For the text-containing cell, return its midpoint in (X, Y) coordinate format. 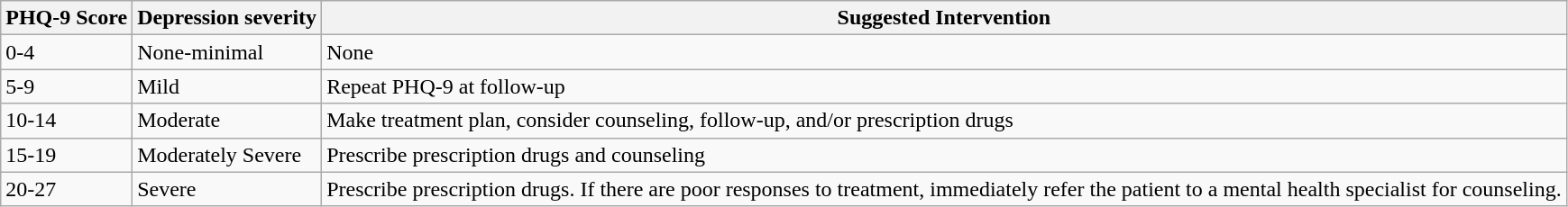
None-minimal (227, 52)
Moderately Severe (227, 155)
Repeat PHQ-9 at follow-up (945, 86)
Depression severity (227, 18)
PHQ-9 Score (67, 18)
5-9 (67, 86)
Suggested Intervention (945, 18)
10-14 (67, 121)
20-27 (67, 189)
15-19 (67, 155)
Severe (227, 189)
Make treatment plan, consider counseling, follow-up, and/or prescription drugs (945, 121)
0-4 (67, 52)
Moderate (227, 121)
None (945, 52)
Prescribe prescription drugs. If there are poor responses to treatment, immediately refer the patient to a mental health specialist for counseling. (945, 189)
Prescribe prescription drugs and counseling (945, 155)
Mild (227, 86)
